Provide the (x, y) coordinate of the cell's center where the given text is located.  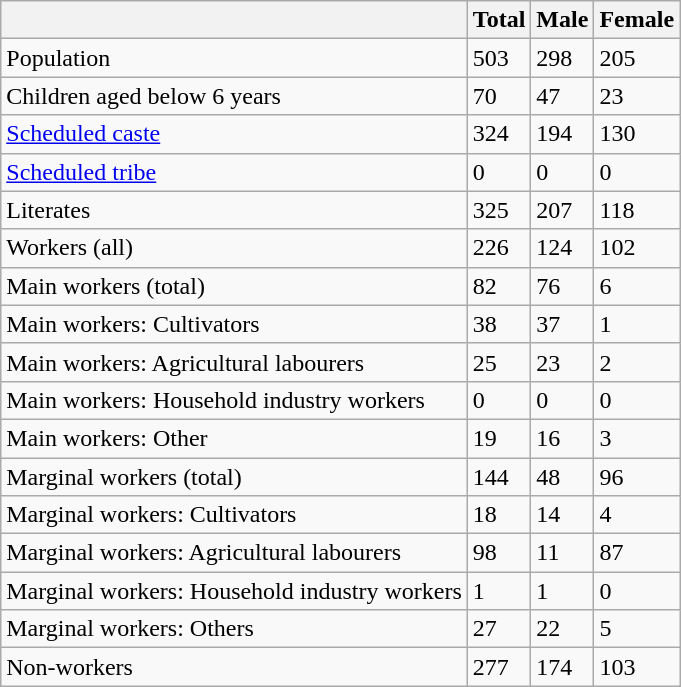
124 (562, 248)
Main workers: Other (234, 438)
Marginal workers (total) (234, 477)
16 (562, 438)
6 (637, 286)
Non-workers (234, 667)
Total (499, 20)
324 (499, 134)
5 (637, 629)
3 (637, 438)
277 (499, 667)
48 (562, 477)
144 (499, 477)
27 (499, 629)
Main workers: Agricultural labourers (234, 362)
226 (499, 248)
Main workers: Household industry workers (234, 400)
4 (637, 515)
87 (637, 553)
76 (562, 286)
Main workers: Cultivators (234, 324)
25 (499, 362)
Marginal workers: Household industry workers (234, 591)
194 (562, 134)
118 (637, 210)
174 (562, 667)
38 (499, 324)
298 (562, 58)
Marginal workers: Cultivators (234, 515)
Children aged below 6 years (234, 96)
Main workers (total) (234, 286)
98 (499, 553)
Female (637, 20)
Scheduled tribe (234, 172)
Literates (234, 210)
18 (499, 515)
96 (637, 477)
11 (562, 553)
37 (562, 324)
19 (499, 438)
103 (637, 667)
130 (637, 134)
207 (562, 210)
70 (499, 96)
82 (499, 286)
205 (637, 58)
22 (562, 629)
325 (499, 210)
Workers (all) (234, 248)
503 (499, 58)
Marginal workers: Others (234, 629)
Male (562, 20)
Population (234, 58)
Marginal workers: Agricultural labourers (234, 553)
Scheduled caste (234, 134)
14 (562, 515)
2 (637, 362)
47 (562, 96)
102 (637, 248)
